Return [x, y] of the center of cell containing provided text 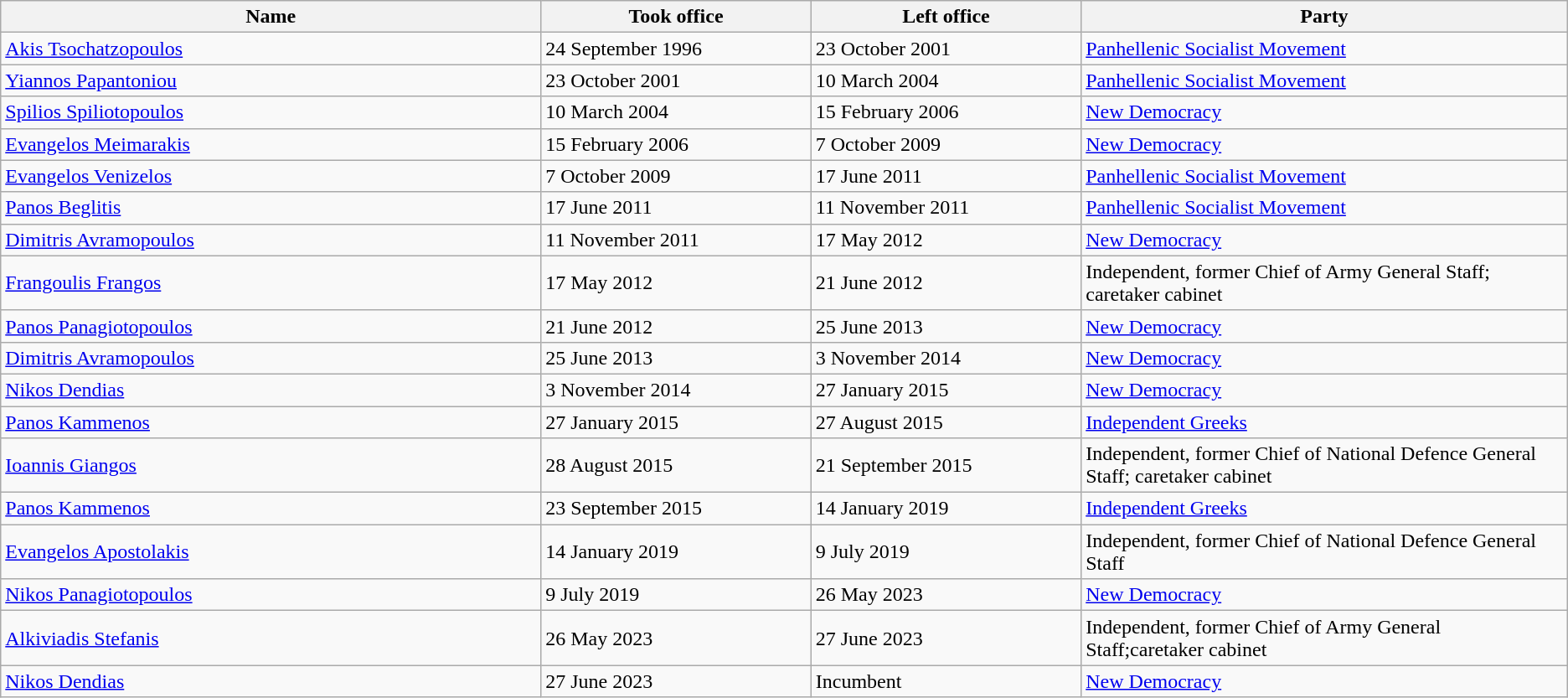
Independent, former Chief of Army General Staff;caretaker cabinet [1325, 639]
Evangelos Venizelos [271, 176]
24 September 1996 [676, 49]
27 August 2015 [946, 421]
Panos Beglitis [271, 208]
Alkiviadis Stefanis [271, 639]
Name [271, 17]
Independent, former Chief of National Defence General Staff [1325, 551]
Incumbent [946, 681]
Yiannos Papantoniou [271, 80]
Spilios Spiliotopoulos [271, 112]
Akis Tsochatzopoulos [271, 49]
Frangoulis Frangos [271, 283]
23 September 2015 [676, 509]
Left office [946, 17]
Independent, former Chief of Army General Staff; caretaker cabinet [1325, 283]
21 September 2015 [946, 466]
Evangelos Apostolakis [271, 551]
Ioannis Giangos [271, 466]
Took office [676, 17]
Party [1325, 17]
Independent, former Chief of National Defence General Staff; caretaker cabinet [1325, 466]
Evangelos Meimarakis [271, 144]
28 August 2015 [676, 466]
Panos Panagiotopoulos [271, 326]
Nikos Panagiotopoulos [271, 595]
